Return the [X, Y] coordinate for the center point of the cell that contains the specified text.  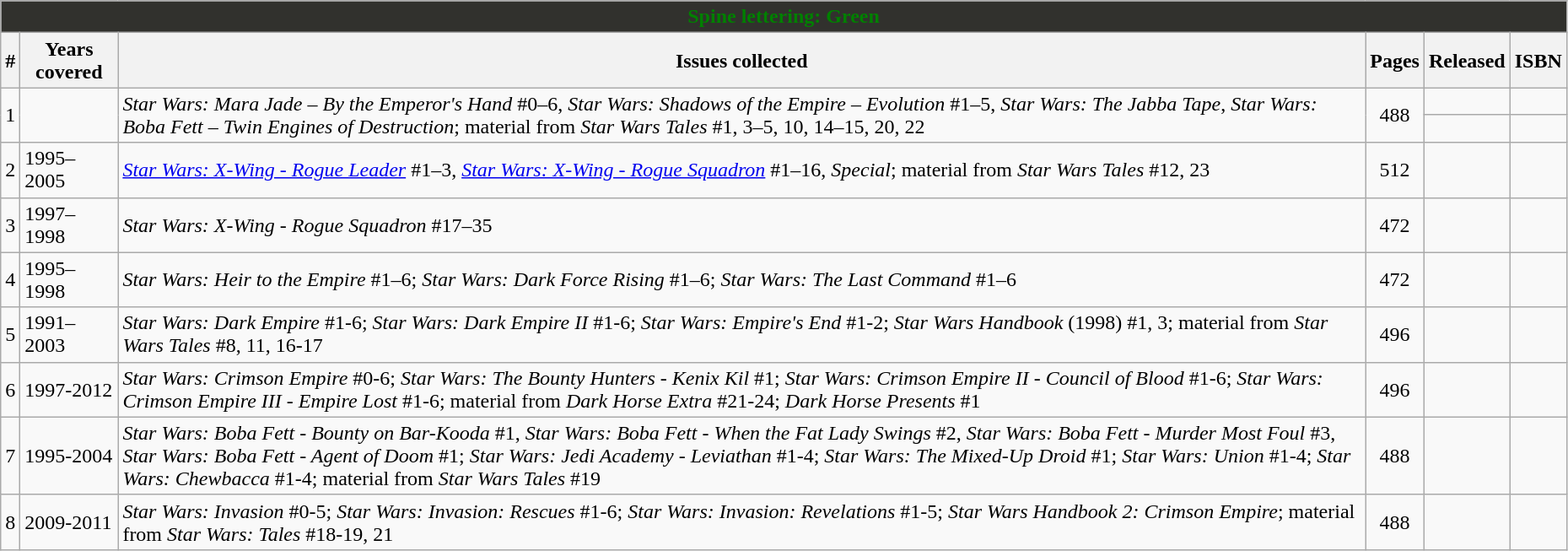
Released [1467, 61]
1995–2005 [69, 170]
Pages [1395, 61]
512 [1395, 170]
Issues collected [742, 61]
1997-2012 [69, 390]
8 [10, 521]
Spine lettering: Green [784, 17]
2 [10, 170]
1991–2003 [69, 334]
Star Wars: X-Wing - Rogue Leader #1–3, Star Wars: X-Wing - Rogue Squadron #1–16, Special; material from Star Wars Tales #12, 23 [742, 170]
1995-2004 [69, 456]
6 [10, 390]
Star Wars: X-Wing - Rogue Squadron #17–35 [742, 224]
ISBN [1538, 61]
Years covered [69, 61]
1997–1998 [69, 224]
1995–1998 [69, 280]
Star Wars: Heir to the Empire #1–6; Star Wars: Dark Force Rising #1–6; Star Wars: The Last Command #1–6 [742, 280]
# [10, 61]
5 [10, 334]
1 [10, 115]
4 [10, 280]
2009-2011 [69, 521]
7 [10, 456]
3 [10, 224]
